Find where the given text appears and provide that cell's center as (X, Y) coordinate. 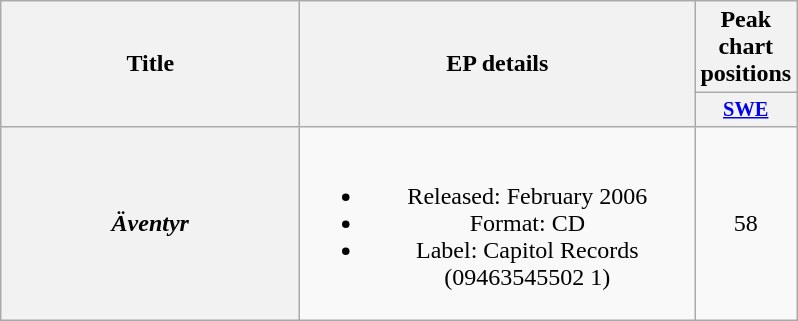
Äventyr (150, 223)
Title (150, 64)
58 (746, 223)
Peak chartpositions (746, 47)
SWE (746, 110)
EP details (498, 64)
Released: February 2006Format: CDLabel: Capitol Records (09463545502 1) (498, 223)
